Pinpoint the cell where the given text exists, returning its [X, Y] midpoint coordinate. 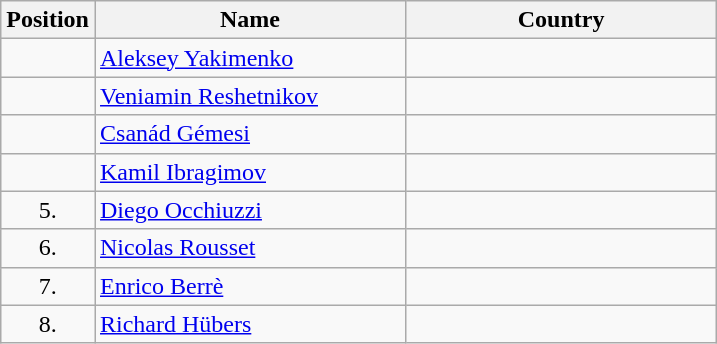
8. [48, 324]
Csanád Gémesi [250, 134]
7. [48, 286]
5. [48, 210]
Nicolas Rousset [250, 248]
Diego Occhiuzzi [250, 210]
6. [48, 248]
Enrico Berrè [250, 286]
Richard Hübers [250, 324]
Position [48, 20]
Name [250, 20]
Kamil Ibragimov [250, 172]
Country [562, 20]
Aleksey Yakimenko [250, 58]
Veniamin Reshetnikov [250, 96]
